Locate the cell with the specified text and output its (x, y) center coordinate. 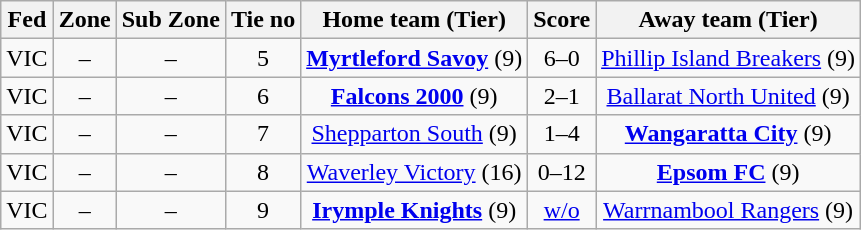
6 (262, 96)
w/o (562, 210)
Wangaratta City (9) (728, 134)
Home team (Tier) (414, 20)
0–12 (562, 172)
Sub Zone (170, 20)
Waverley Victory (16) (414, 172)
8 (262, 172)
Myrtleford Savoy (9) (414, 58)
6–0 (562, 58)
Falcons 2000 (9) (414, 96)
1–4 (562, 134)
9 (262, 210)
Ballarat North United (9) (728, 96)
Epsom FC (9) (728, 172)
7 (262, 134)
2–1 (562, 96)
Fed (27, 20)
Irymple Knights (9) (414, 210)
Warrnambool Rangers (9) (728, 210)
Zone (84, 20)
Phillip Island Breakers (9) (728, 58)
Tie no (262, 20)
Shepparton South (9) (414, 134)
Score (562, 20)
5 (262, 58)
Away team (Tier) (728, 20)
